Provide the [X, Y] coordinate of the cell's center where the given text is located.  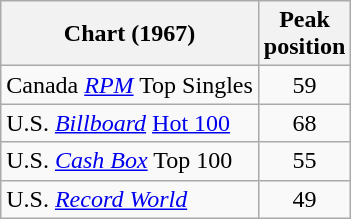
49 [304, 199]
Chart (1967) [130, 34]
Peakposition [304, 34]
U.S. Record World [130, 199]
55 [304, 161]
U.S. Cash Box Top 100 [130, 161]
68 [304, 123]
59 [304, 85]
Canada RPM Top Singles [130, 85]
U.S. Billboard Hot 100 [130, 123]
